Capture the cell that displays the provided text and extract its (x, y) central coordinate. 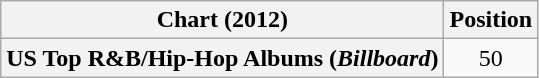
50 (491, 58)
Position (491, 20)
Chart (2012) (222, 20)
US Top R&B/Hip-Hop Albums (Billboard) (222, 58)
